Search for the cell housing the specified text and yield its (X, Y) center coordinate. 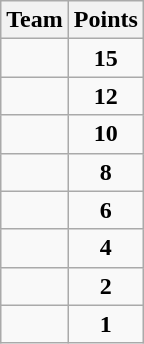
4 (106, 248)
Team (35, 20)
12 (106, 96)
8 (106, 172)
2 (106, 286)
1 (106, 324)
15 (106, 58)
Points (106, 20)
6 (106, 210)
10 (106, 134)
